Find where the given text appears and provide that cell's center as (x, y) coordinate. 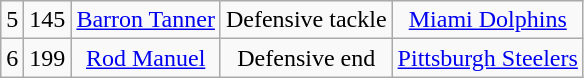
6 (12, 58)
Miami Dolphins (488, 20)
Barron Tanner (146, 20)
Defensive end (306, 58)
Rod Manuel (146, 58)
199 (48, 58)
145 (48, 20)
Defensive tackle (306, 20)
5 (12, 20)
Pittsburgh Steelers (488, 58)
